Provide the [X, Y] coordinate of the cell's center where the given text is located.  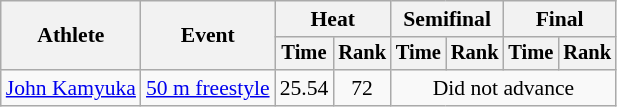
Athlete [71, 36]
Semifinal [447, 19]
72 [362, 88]
Event [208, 36]
Did not advance [504, 88]
50 m freestyle [208, 88]
Final [559, 19]
Heat [333, 19]
25.54 [304, 88]
John Kamyuka [71, 88]
